Determine the (X, Y) coordinate at the center of the cell enclosing the given text.  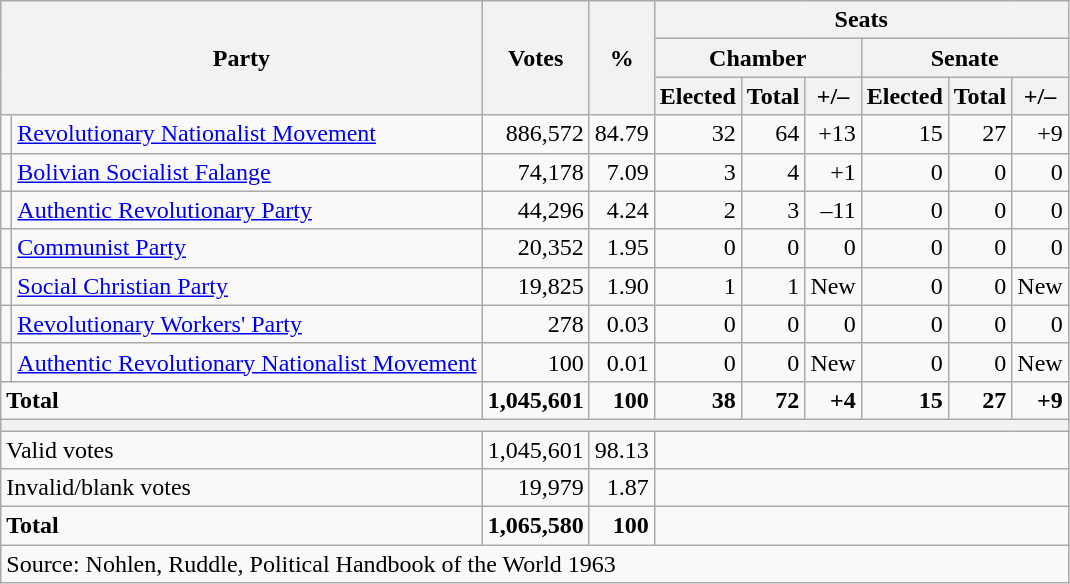
98.13 (622, 449)
–11 (833, 210)
74,178 (536, 172)
19,979 (536, 488)
1.87 (622, 488)
Authentic Revolutionary Nationalist Movement (247, 362)
Seats (861, 20)
Revolutionary Nationalist Movement (247, 134)
Communist Party (247, 248)
84.79 (622, 134)
4 (773, 172)
886,572 (536, 134)
0.01 (622, 362)
Chamber (758, 58)
Revolutionary Workers' Party (247, 324)
1.95 (622, 248)
+13 (833, 134)
2 (698, 210)
44,296 (536, 210)
72 (773, 400)
Authentic Revolutionary Party (247, 210)
Party (242, 58)
+4 (833, 400)
1.90 (622, 286)
Invalid/blank votes (242, 488)
32 (698, 134)
% (622, 58)
4.24 (622, 210)
Valid votes (242, 449)
7.09 (622, 172)
38 (698, 400)
64 (773, 134)
20,352 (536, 248)
Bolivian Socialist Falange (247, 172)
0.03 (622, 324)
Source: Nohlen, Ruddle, Political Handbook of the World 1963 (534, 564)
278 (536, 324)
Votes (536, 58)
1,065,580 (536, 526)
Social Christian Party (247, 286)
+1 (833, 172)
Senate (964, 58)
19,825 (536, 286)
